Determine the (X, Y) coordinate at the center of the cell enclosing the given text.  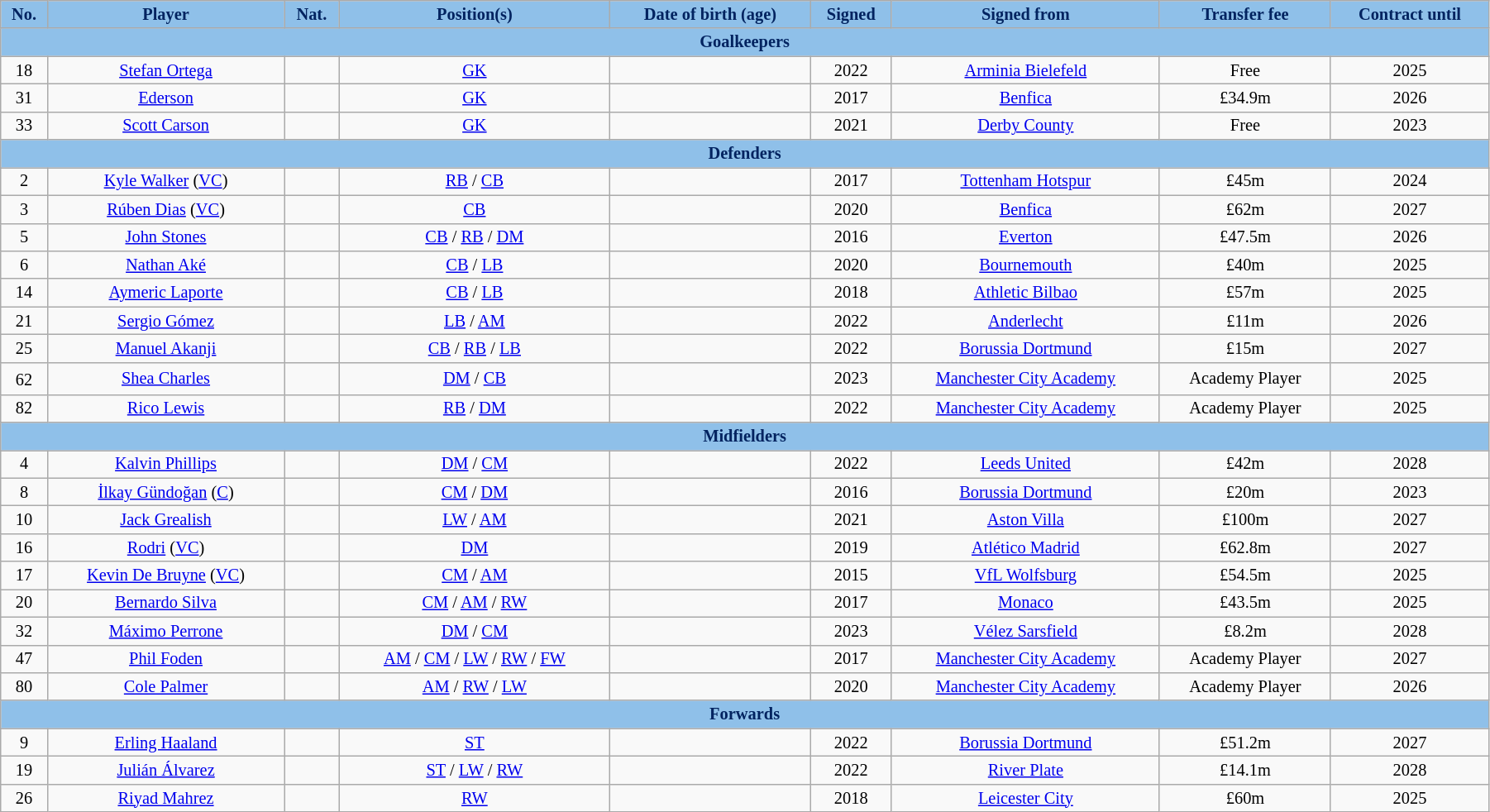
19 (25, 770)
Defenders (745, 154)
£43.5m (1245, 603)
Everton (1025, 237)
32 (25, 631)
80 (25, 686)
Kyle Walker (VC) (165, 181)
£20m (1245, 492)
6 (25, 265)
VfL Wolfsburg (1025, 576)
Player (165, 14)
3 (25, 209)
£54.5m (1245, 576)
Signed (851, 14)
Phil Foden (165, 659)
ST (475, 743)
Goalkeepers (745, 42)
AM / RW / LW (475, 686)
25 (25, 348)
£8.2m (1245, 631)
Aymeric Laporte (165, 293)
Athletic Bilbao (1025, 293)
Transfer fee (1245, 14)
CB / RB / DM (475, 237)
Midfielders (745, 436)
John Stones (165, 237)
£34.9m (1245, 98)
Kalvin Phillips (165, 464)
No. (25, 14)
Bournemouth (1025, 265)
14 (25, 293)
Date of birth (age) (711, 14)
Riyad Mahrez (165, 798)
£15m (1245, 348)
Contract until (1409, 14)
Manuel Akanji (165, 348)
Leeds United (1025, 464)
£42m (1245, 464)
31 (25, 98)
ST / LW / RW (475, 770)
Nat. (312, 14)
Kevin De Bruyne (VC) (165, 576)
82 (25, 408)
Julián Álvarez (165, 770)
10 (25, 519)
£62.8m (1245, 547)
20 (25, 603)
Monaco (1025, 603)
Jack Grealish (165, 519)
33 (25, 126)
16 (25, 547)
Cole Palmer (165, 686)
RW (475, 798)
CM / AM / RW (475, 603)
Rúben Dias (VC) (165, 209)
47 (25, 659)
£45m (1245, 181)
17 (25, 576)
RB / DM (475, 408)
£60m (1245, 798)
Signed from (1025, 14)
26 (25, 798)
İlkay Gündoğan (C) (165, 492)
Ederson (165, 98)
2 (25, 181)
LB / AM (475, 321)
CB / RB / LB (475, 348)
9 (25, 743)
Aston Villa (1025, 519)
DM (475, 547)
Rodri (VC) (165, 547)
RB / CB (475, 181)
Shea Charles (165, 379)
Máximo Perrone (165, 631)
Anderlecht (1025, 321)
Rico Lewis (165, 408)
Scott Carson (165, 126)
DM / CB (475, 379)
62 (25, 379)
Erling Haaland (165, 743)
CM / DM (475, 492)
Stefan Ortega (165, 70)
4 (25, 464)
Sergio Gómez (165, 321)
LW / AM (475, 519)
Derby County (1025, 126)
AM / CM / LW / RW / FW (475, 659)
River Plate (1025, 770)
2024 (1409, 181)
Vélez Sarsfield (1025, 631)
Nathan Aké (165, 265)
5 (25, 237)
Tottenham Hotspur (1025, 181)
£51.2m (1245, 743)
Leicester City (1025, 798)
£11m (1245, 321)
CB (475, 209)
8 (25, 492)
£47.5m (1245, 237)
£100m (1245, 519)
2019 (851, 547)
Position(s) (475, 14)
21 (25, 321)
£57m (1245, 293)
18 (25, 70)
Forwards (745, 714)
£40m (1245, 265)
Atlético Madrid (1025, 547)
£14.1m (1245, 770)
2015 (851, 576)
Bernardo Silva (165, 603)
£62m (1245, 209)
CM / AM (475, 576)
Arminia Bielefeld (1025, 70)
